Determine the [X, Y] coordinate at the center of the cell enclosing the given text.  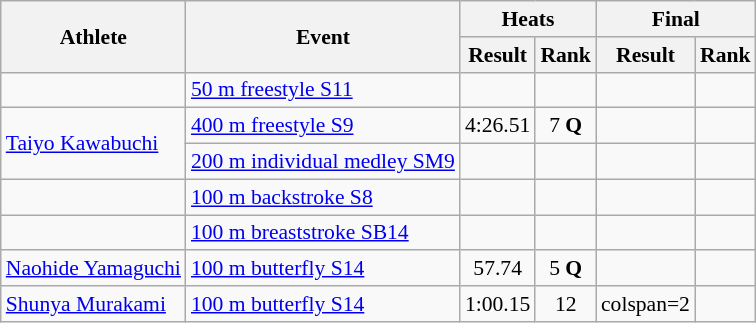
Taiyo Kawabuchi [94, 144]
200 m individual medley SM9 [323, 162]
colspan=2 [646, 304]
Naohide Yamaguchi [94, 269]
Final [676, 19]
57.74 [498, 269]
50 m freestyle S11 [323, 90]
12 [566, 304]
100 m backstroke S8 [323, 197]
100 m breaststroke SB14 [323, 233]
Event [323, 36]
Athlete [94, 36]
Heats [528, 19]
Shunya Murakami [94, 304]
4:26.51 [498, 126]
5 Q [566, 269]
1:00.15 [498, 304]
400 m freestyle S9 [323, 126]
7 Q [566, 126]
